Scan for the cell matching the given text and deliver its [x, y] coordinate at center. 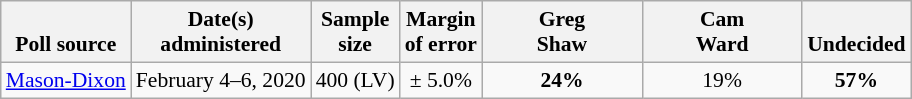
Samplesize [356, 32]
February 4–6, 2020 [221, 80]
± 5.0% [441, 80]
Date(s)administered [221, 32]
57% [856, 80]
19% [722, 80]
24% [562, 80]
Mason-Dixon [66, 80]
Undecided [856, 32]
Poll source [66, 32]
Marginof error [441, 32]
GregShaw [562, 32]
CamWard [722, 32]
400 (LV) [356, 80]
